Return [x, y] of the center of cell containing provided text 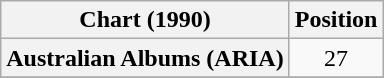
Position [336, 20]
Australian Albums (ARIA) [145, 58]
Chart (1990) [145, 20]
27 [336, 58]
